Locate the cell with the specified text and output its [X, Y] center coordinate. 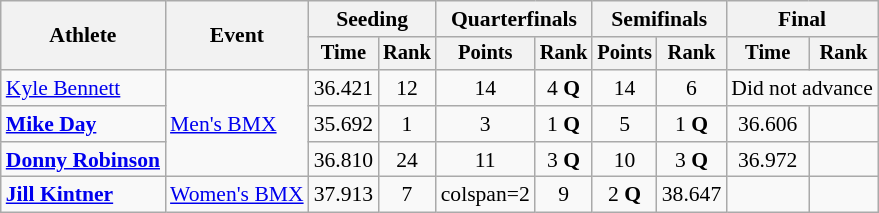
Women's BMX [237, 195]
9 [564, 195]
36.606 [768, 124]
12 [407, 88]
37.913 [344, 195]
colspan=2 [486, 195]
Men's BMX [237, 124]
36.421 [344, 88]
1 [407, 124]
36.810 [344, 160]
Athlete [83, 36]
4 Q [564, 88]
Event [237, 36]
Kyle Bennett [83, 88]
35.692 [344, 124]
24 [407, 160]
Did not advance [802, 88]
Quarterfinals [514, 19]
10 [624, 160]
Final [802, 19]
Jill Kintner [83, 195]
Donny Robinson [83, 160]
36.972 [768, 160]
Seeding [372, 19]
2 Q [624, 195]
3 [486, 124]
7 [407, 195]
Semifinals [659, 19]
5 [624, 124]
6 [692, 88]
11 [486, 160]
Mike Day [83, 124]
38.647 [692, 195]
